Search for the cell housing the specified text and yield its [X, Y] center coordinate. 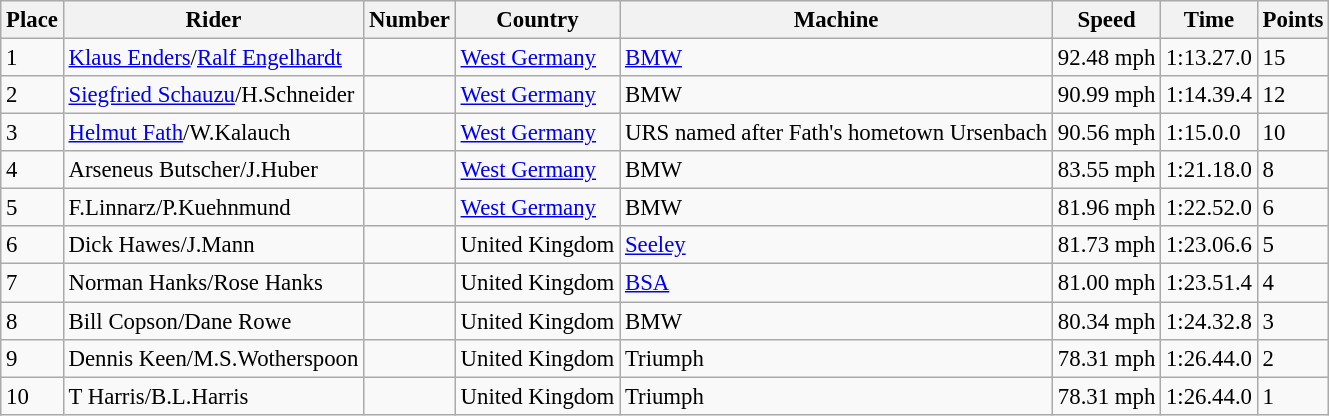
Dennis Keen/M.S.Wotherspoon [213, 358]
URS named after Fath's hometown Ursenbach [836, 133]
Speed [1107, 20]
BSA [836, 283]
1:23.51.4 [1210, 283]
9 [32, 358]
1:22.52.0 [1210, 208]
1:23.06.6 [1210, 245]
Rider [213, 20]
Machine [836, 20]
Number [410, 20]
Seeley [836, 245]
Country [537, 20]
F.Linnarz/P.Kuehnmund [213, 208]
1:21.18.0 [1210, 170]
1:13.27.0 [1210, 58]
Arseneus Butscher/J.Huber [213, 170]
90.99 mph [1107, 95]
90.56 mph [1107, 133]
T Harris/B.L.Harris [213, 396]
80.34 mph [1107, 321]
1:15.0.0 [1210, 133]
Dick Hawes/J.Mann [213, 245]
1:24.32.8 [1210, 321]
15 [1292, 58]
Helmut Fath/W.Kalauch [213, 133]
Points [1292, 20]
92.48 mph [1107, 58]
Time [1210, 20]
Norman Hanks/Rose Hanks [213, 283]
Place [32, 20]
Siegfried Schauzu/H.Schneider [213, 95]
81.73 mph [1107, 245]
7 [32, 283]
12 [1292, 95]
81.96 mph [1107, 208]
Klaus Enders/Ralf Engelhardt [213, 58]
83.55 mph [1107, 170]
81.00 mph [1107, 283]
Bill Copson/Dane Rowe [213, 321]
1:14.39.4 [1210, 95]
